Detect which cell encompasses the target text, then output its (x, y) center coordinate. 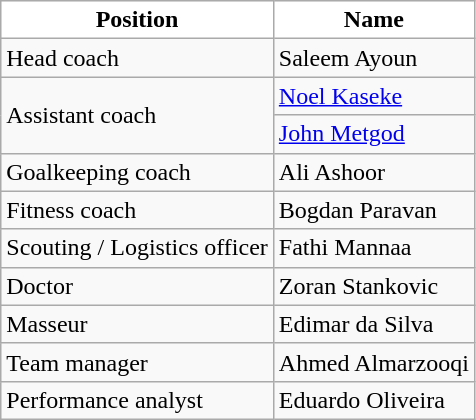
Assistant coach (138, 115)
Edimar da Silva (374, 324)
Fitness coach (138, 210)
Position (138, 20)
Team manager (138, 362)
Head coach (138, 58)
Ali Ashoor (374, 172)
Noel Kaseke (374, 96)
Fathi Mannaa (374, 248)
Goalkeeping coach (138, 172)
Ahmed Almarzooqi (374, 362)
Doctor (138, 286)
Eduardo Oliveira (374, 400)
Saleem Ayoun (374, 58)
Bogdan Paravan (374, 210)
Zoran Stankovic (374, 286)
Masseur (138, 324)
Name (374, 20)
John Metgod (374, 134)
Performance analyst (138, 400)
Scouting / Logistics officer (138, 248)
